From the cell containing the given text, extract its center point as [x, y] coordinate. 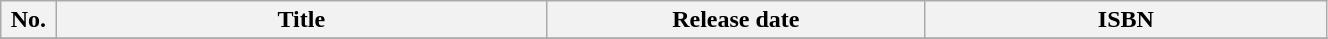
Release date [736, 20]
Title [301, 20]
ISBN [1126, 20]
No. [28, 20]
